Locate the cell with the specified text and output its (X, Y) center coordinate. 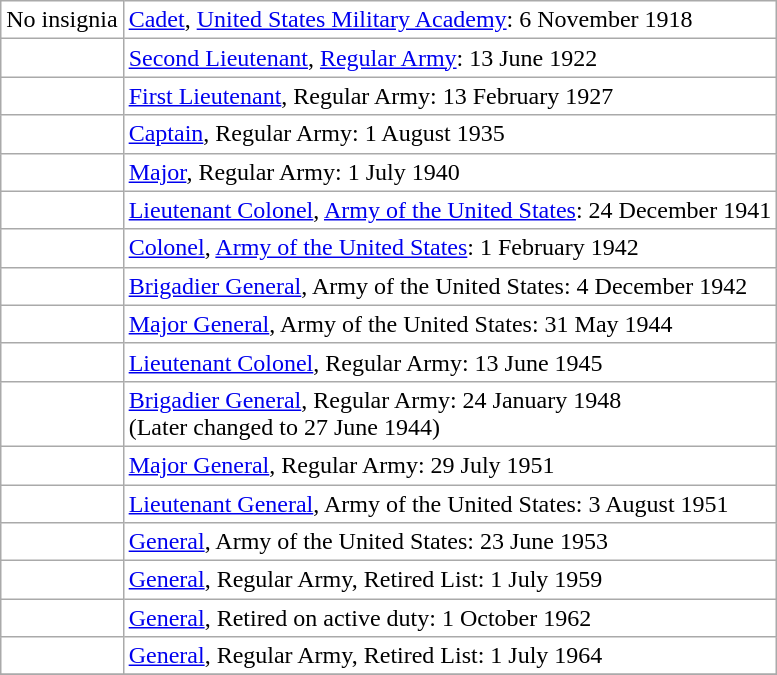
Second Lieutenant, Regular Army: 13 June 1922 (450, 58)
Colonel, Army of the United States: 1 February 1942 (450, 248)
Lieutenant Colonel, Army of the United States: 24 December 1941 (450, 210)
Lieutenant Colonel, Regular Army: 13 June 1945 (450, 362)
Major General, Army of the United States: 31 May 1944 (450, 324)
Major General, Regular Army: 29 July 1951 (450, 465)
Brigadier General, Regular Army: 24 January 1948 (Later changed to 27 June 1944) (450, 414)
General, Retired on active duty: 1 October 1962 (450, 618)
First Lieutenant, Regular Army: 13 February 1927 (450, 96)
General, Army of the United States: 23 June 1953 (450, 542)
No insignia (62, 20)
Lieutenant General, Army of the United States: 3 August 1951 (450, 503)
Captain, Regular Army: 1 August 1935 (450, 134)
General, Regular Army, Retired List: 1 July 1959 (450, 580)
General, Regular Army, Retired List: 1 July 1964 (450, 656)
Brigadier General, Army of the United States: 4 December 1942 (450, 286)
Major, Regular Army: 1 July 1940 (450, 172)
Cadet, United States Military Academy: 6 November 1918 (450, 20)
